Scan for the cell matching the given text and deliver its (x, y) coordinate at center. 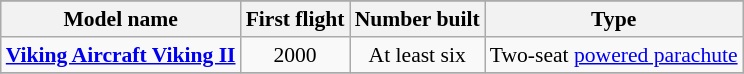
2000 (296, 55)
Number built (418, 19)
First flight (296, 19)
Type (614, 19)
Model name (121, 19)
Viking Aircraft Viking II (121, 55)
Two-seat powered parachute (614, 55)
At least six (418, 55)
